Return [x, y] of the center of cell containing provided text 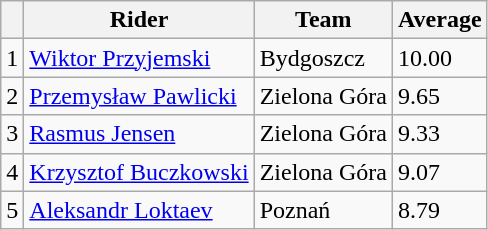
4 [12, 172]
Average [440, 20]
Przemysław Pawlicki [139, 96]
Aleksandr Loktaev [139, 210]
Bydgoszcz [323, 58]
Rasmus Jensen [139, 134]
5 [12, 210]
Rider [139, 20]
Wiktor Przyjemski [139, 58]
9.07 [440, 172]
Team [323, 20]
Poznań [323, 210]
9.33 [440, 134]
1 [12, 58]
3 [12, 134]
2 [12, 96]
Krzysztof Buczkowski [139, 172]
9.65 [440, 96]
10.00 [440, 58]
8.79 [440, 210]
